Determine the (X, Y) coordinate at the center of the cell enclosing the given text.  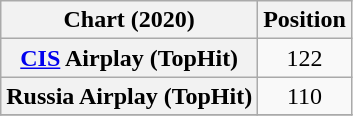
Chart (2020) (130, 20)
122 (305, 58)
110 (305, 96)
Position (305, 20)
Russia Airplay (TopHit) (130, 96)
CIS Airplay (TopHit) (130, 58)
